Find where the given text appears and provide that cell's center as (x, y) coordinate. 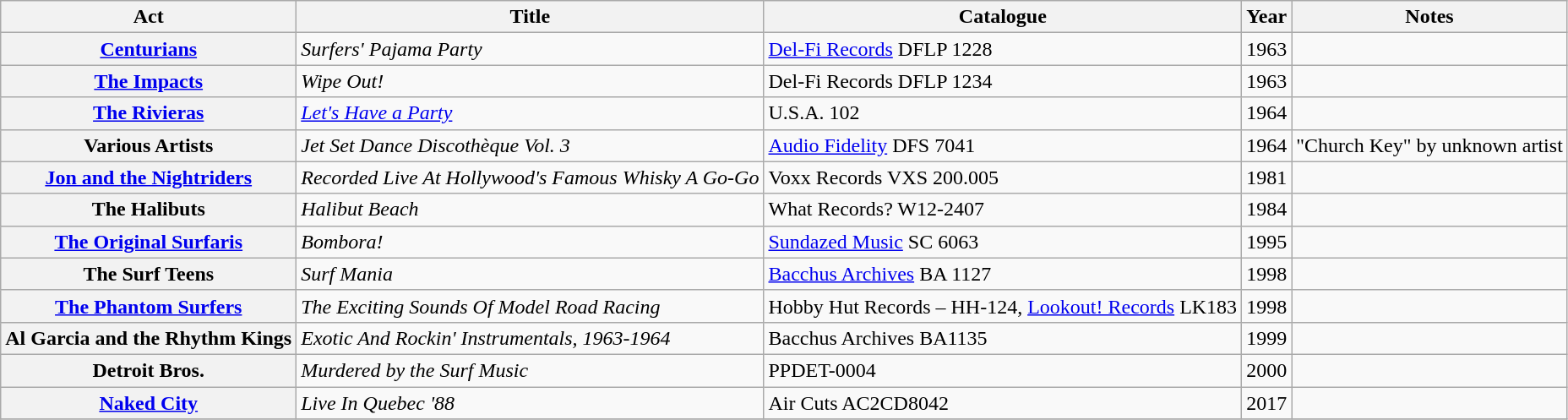
Wipe Out! (531, 81)
The Surf Teens (149, 274)
Centurians (149, 49)
Murdered by the Surf Music (531, 370)
Detroit Bros. (149, 370)
The Rivieras (149, 113)
Title (531, 17)
1995 (1267, 242)
Surfers' Pajama Party (531, 49)
"Church Key" by unknown artist (1429, 145)
1981 (1267, 177)
Live In Quebec '88 (531, 403)
Let's Have a Party (531, 113)
Bombora! (531, 242)
Jet Set Dance Discothèque Vol. 3 (531, 145)
PPDET-0004 (1003, 370)
Notes (1429, 17)
Audio Fidelity DFS 7041 (1003, 145)
Halibut Beach (531, 210)
Voxx Records VXS 200.005 (1003, 177)
Del-Fi Records DFLP 1228 (1003, 49)
Bacchus Archives BA 1127 (1003, 274)
Naked City (149, 403)
Recorded Live At Hollywood's Famous Whisky A Go-Go (531, 177)
Act (149, 17)
Hobby Hut Records – HH-124, Lookout! Records LK183 (1003, 306)
2000 (1267, 370)
Air Cuts AC2CD8042 (1003, 403)
The Original Surfaris (149, 242)
Catalogue (1003, 17)
Various Artists (149, 145)
Al Garcia and the Rhythm Kings (149, 338)
2017 (1267, 403)
The Halibuts (149, 210)
U.S.A. 102 (1003, 113)
1999 (1267, 338)
The Phantom Surfers (149, 306)
Surf Mania (531, 274)
Bacchus Archives BA1135 (1003, 338)
Year (1267, 17)
Del-Fi Records DFLP 1234 (1003, 81)
The Impacts (149, 81)
The Exciting Sounds Of Model Road Racing (531, 306)
Sundazed Music SC 6063 (1003, 242)
What Records? W12-2407 (1003, 210)
Exotic And Rockin' Instrumentals, 1963-1964 (531, 338)
1984 (1267, 210)
Jon and the Nightriders (149, 177)
